Provide the (X, Y) coordinate of the cell's center where the given text is located.  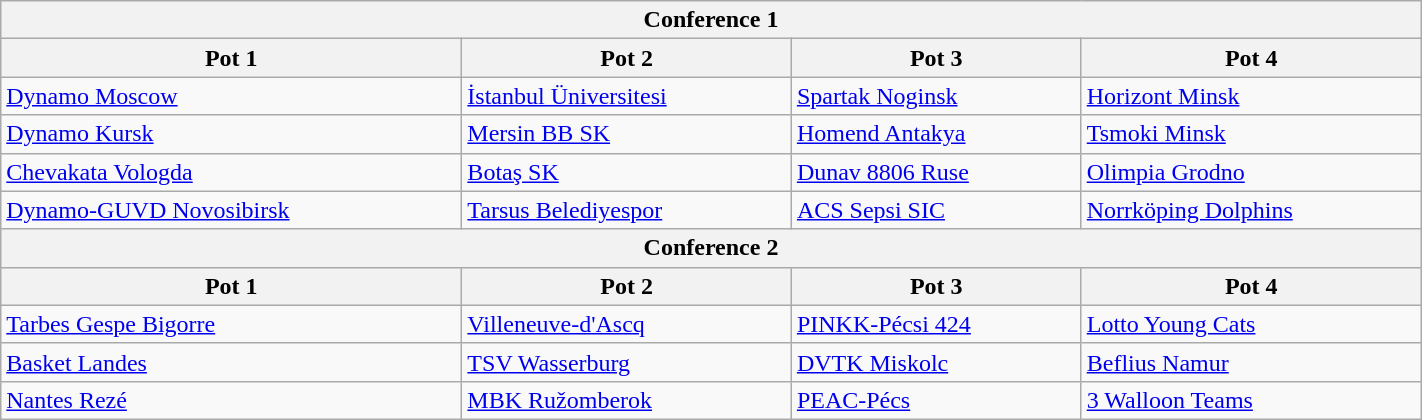
İstanbul Üniversitesi (627, 96)
MBK Ružomberok (627, 400)
Dynamo Moscow (232, 96)
Basket Landes (232, 362)
Conference 2 (711, 248)
DVTK Miskolc (936, 362)
Homend Antakya (936, 134)
Mersin BB SK (627, 134)
Chevakata Vologda (232, 172)
Lotto Young Cats (1251, 324)
Beflius Namur (1251, 362)
Dunav 8806 Ruse (936, 172)
PINKK-Pécsi 424 (936, 324)
Dynamo-GUVD Novosibirsk (232, 210)
Tsmoki Minsk (1251, 134)
Spartak Noginsk (936, 96)
Dynamo Kursk (232, 134)
Nantes Rezé (232, 400)
ACS Sepsi SIC (936, 210)
PEAC-Pécs (936, 400)
Horizont Minsk (1251, 96)
Conference 1 (711, 20)
Olimpia Grodno (1251, 172)
Botaş SK (627, 172)
Tarbes Gespe Bigorre (232, 324)
Tarsus Belediyespor (627, 210)
TSV Wasserburg (627, 362)
Villeneuve-d'Ascq (627, 324)
Norrköping Dolphins (1251, 210)
3 Walloon Teams (1251, 400)
